Detect which cell encompasses the target text, then output its (x, y) center coordinate. 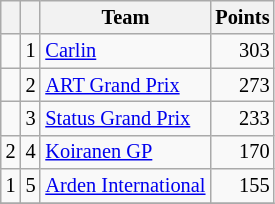
Status Grand Prix (125, 118)
303 (242, 51)
Arden International (125, 186)
170 (242, 152)
3 (31, 118)
233 (242, 118)
Points (242, 17)
Team (125, 17)
155 (242, 186)
5 (31, 186)
Carlin (125, 51)
ART Grand Prix (125, 85)
273 (242, 85)
Koiranen GP (125, 152)
4 (31, 152)
